Determine the (x, y) coordinate at the center of the cell enclosing the given text.  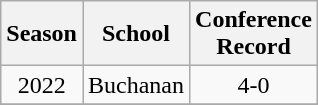
2022 (42, 85)
Buchanan (136, 85)
ConferenceRecord (254, 34)
School (136, 34)
4-0 (254, 85)
Season (42, 34)
